Output the (X, Y) coordinate of the center of the cell containing the given text.  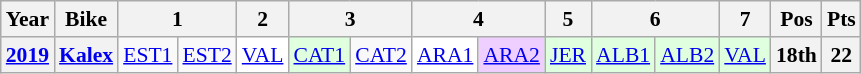
2019 (28, 55)
6 (655, 19)
Pts (842, 19)
22 (842, 55)
ALB1 (623, 55)
2 (263, 19)
ALB2 (687, 55)
1 (178, 19)
CAT1 (319, 55)
ARA2 (512, 55)
4 (478, 19)
5 (568, 19)
Year (28, 19)
ARA1 (446, 55)
EST1 (148, 55)
Kalex (86, 55)
EST2 (206, 55)
7 (745, 19)
3 (350, 19)
CAT2 (381, 55)
JER (568, 55)
18th (796, 55)
Bike (86, 19)
Pos (796, 19)
